Output the (X, Y) coordinate of the center of the cell containing the given text.  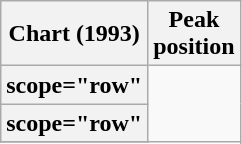
Peakposition (194, 34)
Chart (1993) (74, 34)
